Locate the cell with the specified text and output its (x, y) center coordinate. 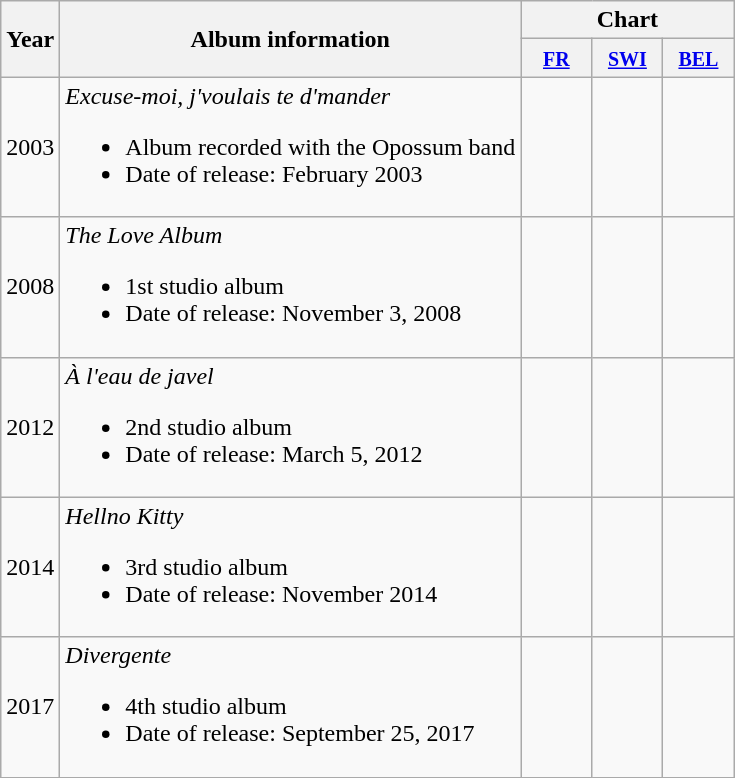
Divergente4th studio albumDate of release: September 25, 2017 (290, 707)
Year (30, 39)
À l'eau de javel2nd studio albumDate of release: March 5, 2012 (290, 427)
Chart (628, 20)
FR (556, 58)
2017 (30, 707)
2012 (30, 427)
Excuse-moi, j'voulais te d'manderAlbum recorded with the Opossum bandDate of release: February 2003 (290, 147)
SWI (628, 58)
Album information (290, 39)
Hellno Kitty3rd studio albumDate of release: November 2014 (290, 567)
The Love Album1st studio albumDate of release: November 3, 2008 (290, 287)
2008 (30, 287)
2014 (30, 567)
2003 (30, 147)
BEL (698, 58)
